Pinpoint the cell where the given text exists, returning its [X, Y] midpoint coordinate. 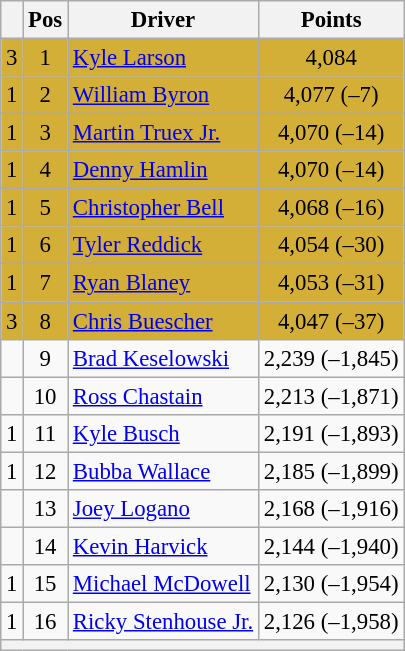
Ryan Blaney [164, 283]
4,084 [330, 58]
13 [46, 509]
16 [46, 621]
6 [46, 245]
Tyler Reddick [164, 245]
William Byron [164, 95]
Martin Truex Jr. [164, 133]
Ross Chastain [164, 396]
Michael McDowell [164, 584]
Kevin Harvick [164, 546]
Points [330, 20]
4,053 (–31) [330, 283]
Christopher Bell [164, 208]
Kyle Larson [164, 58]
8 [46, 321]
4,047 (–37) [330, 321]
2,130 (–1,954) [330, 584]
9 [46, 358]
Brad Keselowski [164, 358]
14 [46, 546]
2,239 (–1,845) [330, 358]
10 [46, 396]
2,144 (–1,940) [330, 546]
Ricky Stenhouse Jr. [164, 621]
2 [46, 95]
7 [46, 283]
2,213 (–1,871) [330, 396]
5 [46, 208]
4,054 (–30) [330, 245]
12 [46, 471]
2,168 (–1,916) [330, 509]
Driver [164, 20]
Bubba Wallace [164, 471]
Pos [46, 20]
Denny Hamlin [164, 170]
2,185 (–1,899) [330, 471]
Kyle Busch [164, 433]
2,191 (–1,893) [330, 433]
11 [46, 433]
2,126 (–1,958) [330, 621]
Joey Logano [164, 509]
15 [46, 584]
4,077 (–7) [330, 95]
4,068 (–16) [330, 208]
Chris Buescher [164, 321]
4 [46, 170]
